For the text-containing cell, return its midpoint in (x, y) coordinate format. 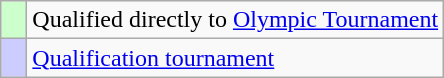
Qualification tournament (236, 58)
Qualified directly to Olympic Tournament (236, 20)
